Provide the (x, y) coordinate of the cell's center where the given text is located.  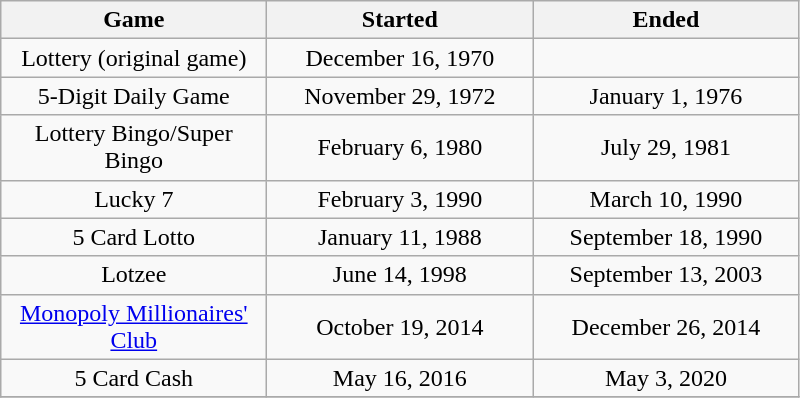
Monopoly Millionaires' Club (134, 326)
February 6, 1980 (400, 148)
Lottery Bingo/Super Bingo (134, 148)
Lotzee (134, 275)
June 14, 1998 (400, 275)
May 3, 2020 (666, 378)
Game (134, 20)
September 18, 1990 (666, 237)
December 26, 2014 (666, 326)
January 11, 1988 (400, 237)
January 1, 1976 (666, 96)
Ended (666, 20)
February 3, 1990 (400, 199)
March 10, 1990 (666, 199)
November 29, 1972 (400, 96)
May 16, 2016 (400, 378)
5 Card Lotto (134, 237)
July 29, 1981 (666, 148)
October 19, 2014 (400, 326)
December 16, 1970 (400, 58)
Started (400, 20)
Lucky 7 (134, 199)
Lottery (original game) (134, 58)
September 13, 2003 (666, 275)
5 Card Cash (134, 378)
5-Digit Daily Game (134, 96)
